Find where the given text appears and provide that cell's center as (x, y) coordinate. 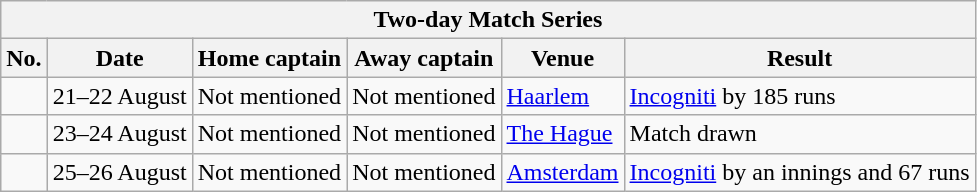
Incogniti by 185 runs (800, 96)
Date (120, 58)
Amsterdam (562, 172)
23–24 August (120, 134)
Result (800, 58)
21–22 August (120, 96)
Haarlem (562, 96)
Two-day Match Series (488, 20)
Home captain (269, 58)
25–26 August (120, 172)
Venue (562, 58)
Away captain (424, 58)
The Hague (562, 134)
Match drawn (800, 134)
Incogniti by an innings and 67 runs (800, 172)
No. (24, 58)
